Determine the [X, Y] coordinate at the center of the cell enclosing the given text.  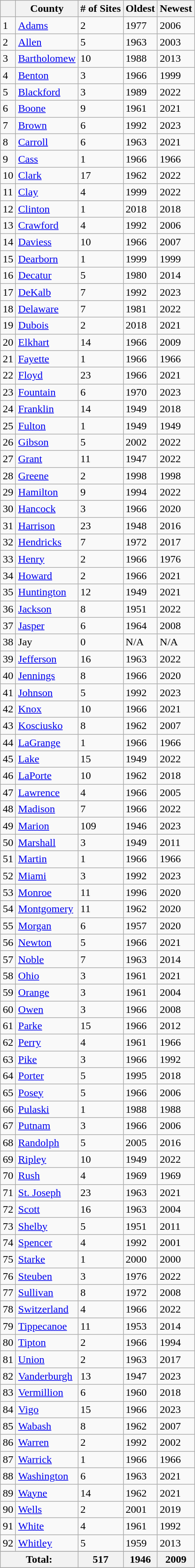
Brown [47, 125]
Tippecanoe [47, 1326]
55 [8, 926]
31 [8, 526]
LaGrange [47, 743]
77 [8, 1293]
35 [8, 592]
Newton [47, 942]
Benton [47, 75]
47 [8, 793]
2003 [176, 42]
85 [8, 1426]
69 [8, 1159]
48 [8, 809]
82 [8, 1376]
Jennings [47, 676]
33 [8, 559]
18 [8, 309]
Johnson [47, 692]
Owen [47, 1009]
68 [8, 1143]
Wayne [47, 1493]
Martin [47, 859]
Pulaski [47, 1109]
89 [8, 1493]
Allen [47, 42]
1959 [141, 1543]
Huntington [47, 592]
91 [8, 1526]
Sullivan [47, 1293]
64 [8, 1076]
Newest [176, 9]
Clay [47, 192]
19 [8, 326]
20 [8, 342]
78 [8, 1310]
0 [101, 642]
1964 [141, 626]
34 [8, 576]
Orange [47, 992]
Pike [47, 1059]
Parke [47, 1026]
Decatur [47, 276]
Jay [47, 642]
Dearborn [47, 259]
Lawrence [47, 793]
65 [8, 1093]
53 [8, 892]
Fountain [47, 392]
DeKalb [47, 292]
Floyd [47, 375]
Cass [47, 159]
87 [8, 1459]
Kosciusko [47, 726]
Clark [47, 175]
Vermillion [47, 1393]
Tipton [47, 1343]
Porter [47, 1076]
80 [8, 1343]
2012 [176, 1026]
St. Joseph [47, 1193]
37 [8, 626]
Greene [47, 475]
51 [8, 859]
Posey [47, 1093]
Marshall [47, 842]
Hendricks [47, 542]
83 [8, 1393]
Madison [47, 809]
Clinton [47, 209]
39 [8, 659]
22 [8, 375]
88 [8, 1476]
Washington [47, 1476]
White [47, 1526]
52 [8, 876]
LaPorte [47, 776]
26 [8, 442]
# of Sites [101, 9]
Adams [47, 25]
46 [8, 776]
Wabash [47, 1426]
1953 [141, 1326]
Putnam [47, 1126]
Bartholomew [47, 59]
1996 [141, 892]
Jefferson [47, 659]
1970 [141, 392]
43 [8, 726]
27 [8, 459]
49 [8, 826]
Warrick [47, 1459]
Fulton [47, 425]
Warren [47, 1443]
Carroll [47, 142]
56 [8, 942]
41 [8, 692]
50 [8, 842]
25 [8, 425]
Ripley [47, 1159]
Perry [47, 1043]
1960 [141, 1393]
2019 [176, 1509]
Daviess [47, 242]
70 [8, 1176]
42 [8, 709]
32 [8, 542]
Monroe [47, 892]
1977 [141, 25]
Steuben [47, 1276]
1981 [141, 309]
24 [8, 409]
Henry [47, 559]
Rush [47, 1176]
30 [8, 509]
28 [8, 475]
Miami [47, 876]
Vigo [47, 1409]
63 [8, 1059]
Hancock [47, 509]
40 [8, 676]
Lake [47, 759]
Boone [47, 109]
Starke [47, 1259]
Union [47, 1359]
1989 [141, 92]
Franklin [47, 409]
Shelby [47, 1226]
Knox [47, 709]
72 [8, 1209]
Blackford [47, 92]
Oldest [141, 9]
1995 [141, 1076]
57 [8, 959]
Elkhart [47, 342]
Marion [47, 826]
54 [8, 909]
58 [8, 976]
67 [8, 1126]
Spencer [47, 1242]
Howard [47, 576]
84 [8, 1409]
Hamilton [47, 492]
Harrison [47, 526]
45 [8, 759]
92 [8, 1543]
62 [8, 1043]
Noble [47, 959]
1980 [141, 276]
Ohio [47, 976]
Crawford [47, 226]
1948 [141, 526]
38 [8, 642]
Morgan [47, 926]
74 [8, 1242]
Gibson [47, 442]
44 [8, 743]
59 [8, 992]
75 [8, 1259]
21 [8, 359]
Vanderburgh [47, 1376]
Total: [40, 1560]
Dubois [47, 326]
Jasper [47, 626]
81 [8, 1359]
Whitley [47, 1543]
Scott [47, 1209]
Jackson [47, 609]
Randolph [47, 1143]
517 [101, 1560]
Switzerland [47, 1310]
Delaware [47, 309]
66 [8, 1109]
County [47, 9]
1957 [141, 926]
76 [8, 1276]
36 [8, 609]
109 [101, 826]
Montgomery [47, 909]
60 [8, 1009]
Wells [47, 1509]
86 [8, 1443]
Fayette [47, 359]
71 [8, 1193]
79 [8, 1326]
90 [8, 1509]
Grant [47, 459]
73 [8, 1226]
61 [8, 1026]
29 [8, 492]
